Output the [x, y] coordinate of the center of the cell containing the given text.  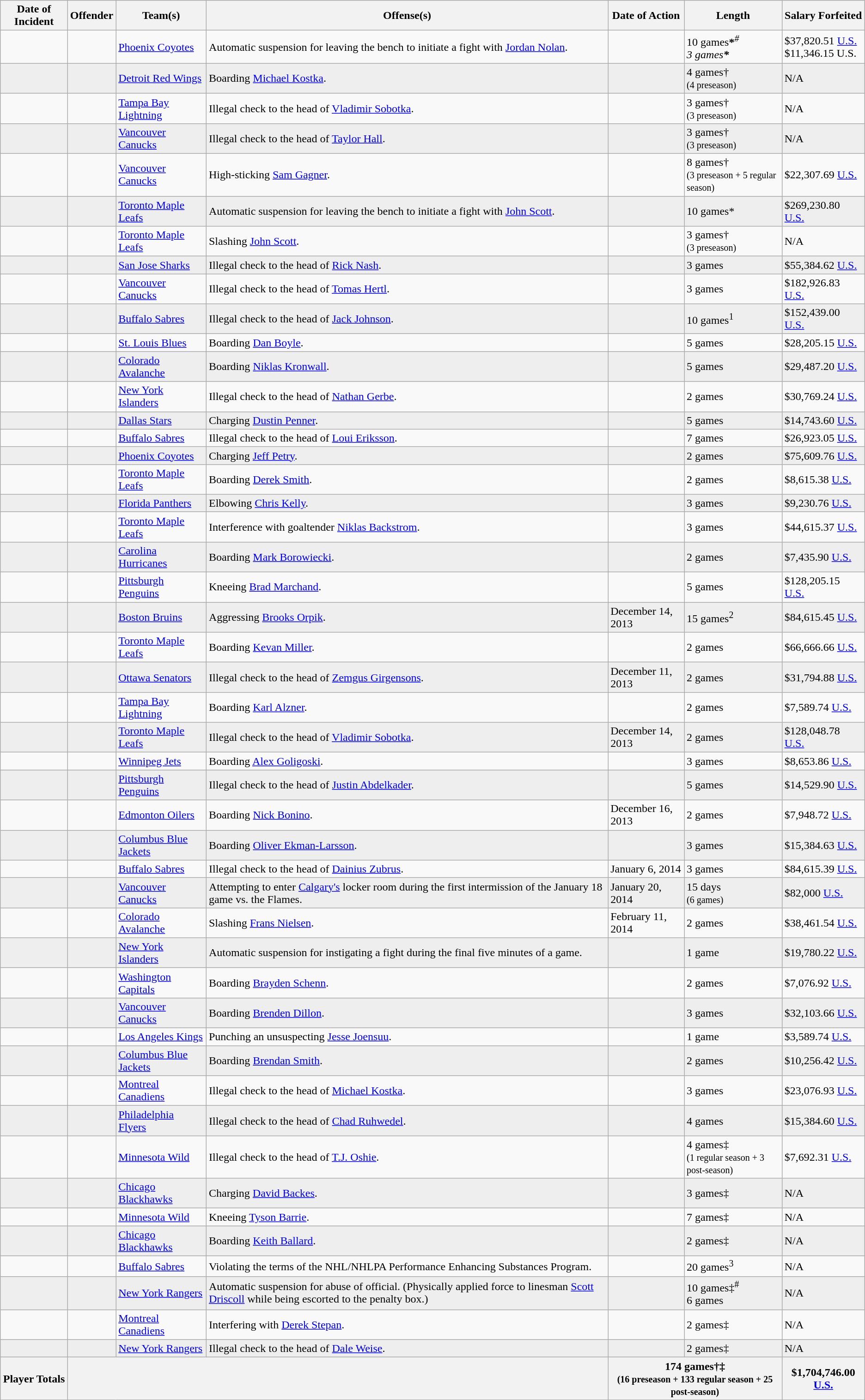
$31,794.88 U.S. [823, 677]
$7,948.72 U.S. [823, 815]
7 games [733, 438]
Automatic suspension for abuse of official. (Physically applied force to linesman Scott Driscoll while being escorted to the penalty box.) [407, 1293]
Illegal check to the head of Rick Nash. [407, 265]
Illegal check to the head of Nathan Gerbe. [407, 396]
January 20, 2014 [646, 892]
$28,205.15 U.S. [823, 343]
$30,769.24 U.S. [823, 396]
Boarding Nick Bonino. [407, 815]
Illegal check to the head of Chad Ruhwedel. [407, 1121]
$66,666.66 U.S. [823, 648]
20 games3 [733, 1267]
$44,615.37 U.S. [823, 527]
3 games‡ [733, 1194]
15 days (6 games) [733, 892]
Boarding Brayden Schenn. [407, 983]
$14,743.60 U.S. [823, 420]
Kneeing Brad Marchand. [407, 588]
7 games‡ [733, 1217]
$82,000 U.S. [823, 892]
$37,820.51 U.S.$11,346.15 U.S. [823, 47]
December 16, 2013 [646, 815]
Illegal check to the head of Dainius Zubrus. [407, 869]
Boarding Oliver Ekman-Larsson. [407, 845]
4 games [733, 1121]
Player Totals [34, 1378]
$8,615.38 U.S. [823, 479]
High-sticking Sam Gagner. [407, 175]
Philadelphia Flyers [161, 1121]
Boarding Mark Borowiecki. [407, 557]
Boarding Dan Boyle. [407, 343]
Date of Action [646, 16]
Charging Jeff Petry. [407, 455]
$7,435.90 U.S. [823, 557]
4 games‡ (1 regular season + 3 post-season) [733, 1157]
Edmonton Oilers [161, 815]
Boarding Alex Goligoski. [407, 761]
St. Louis Blues [161, 343]
Punching an unsuspecting Jesse Joensuu. [407, 1037]
Boarding Niklas Kronwall. [407, 367]
$128,048.78 U.S. [823, 737]
Offender [91, 16]
Date of Incident [34, 16]
Aggressing Brooks Orpik. [407, 617]
Automatic suspension for instigating a fight during the final five minutes of a game. [407, 952]
Boarding Karl Alzner. [407, 708]
$15,384.60 U.S. [823, 1121]
Boston Bruins [161, 617]
8 games† (3 preseason + 5 regular season) [733, 175]
4 games† (4 preseason) [733, 79]
Offense(s) [407, 16]
$84,615.39 U.S. [823, 869]
Illegal check to the head of Taylor Hall. [407, 139]
Boarding Michael Kostka. [407, 79]
$7,692.31 U.S. [823, 1157]
Carolina Hurricanes [161, 557]
Elbowing Chris Kelly. [407, 503]
15 games2 [733, 617]
Slashing Frans Nielsen. [407, 923]
Florida Panthers [161, 503]
Detroit Red Wings [161, 79]
$1,704,746.00 U.S. [823, 1378]
Dallas Stars [161, 420]
Illegal check to the head of Loui Eriksson. [407, 438]
Illegal check to the head of Zemgus Girgensons. [407, 677]
$32,103.66 U.S. [823, 1012]
Slashing John Scott. [407, 241]
$182,926.83 U.S. [823, 289]
Automatic suspension for leaving the bench to initiate a fight with John Scott. [407, 212]
$22,307.69 U.S. [823, 175]
$128,205.15 U.S. [823, 588]
Automatic suspension for leaving the bench to initiate a fight with Jordan Nolan. [407, 47]
$14,529.90 U.S. [823, 785]
Interference with goaltender Niklas Backstrom. [407, 527]
Salary Forfeited [823, 16]
$38,461.54 U.S. [823, 923]
Length [733, 16]
February 11, 2014 [646, 923]
$10,256.42 U.S. [823, 1061]
Ottawa Senators [161, 677]
$23,076.93 U.S. [823, 1091]
Charging Dustin Penner. [407, 420]
Attempting to enter Calgary's locker room during the first intermission of the January 18 game vs. the Flames. [407, 892]
Washington Capitals [161, 983]
Boarding Brendan Smith. [407, 1061]
Illegal check to the head of Jack Johnson. [407, 319]
Boarding Keith Ballard. [407, 1241]
Winnipeg Jets [161, 761]
Team(s) [161, 16]
December 11, 2013 [646, 677]
Boarding Kevan Miller. [407, 648]
Violating the terms of the NHL/NHLPA Performance Enhancing Substances Program. [407, 1267]
10 games*#3 games* [733, 47]
Illegal check to the head of T.J. Oshie. [407, 1157]
Interfering with Derek Stepan. [407, 1325]
$55,384.62 U.S. [823, 265]
$75,609.76 U.S. [823, 455]
Illegal check to the head of Tomas Hertl. [407, 289]
Boarding Brenden Dillon. [407, 1012]
10 games‡#6 games [733, 1293]
January 6, 2014 [646, 869]
Charging David Backes. [407, 1194]
$8,653.86 U.S. [823, 761]
10 games* [733, 212]
174 games†‡ (16 preseason + 133 regular season + 25 post-season) [695, 1378]
$15,384.63 U.S. [823, 845]
Illegal check to the head of Michael Kostka. [407, 1091]
$7,076.92 U.S. [823, 983]
San Jose Sharks [161, 265]
$84,615.45 U.S. [823, 617]
$26,923.05 U.S. [823, 438]
Los Angeles Kings [161, 1037]
$3,589.74 U.S. [823, 1037]
$269,230.80 U.S. [823, 212]
$19,780.22 U.S. [823, 952]
Boarding Derek Smith. [407, 479]
Illegal check to the head of Dale Weise. [407, 1348]
$9,230.76 U.S. [823, 503]
Kneeing Tyson Barrie. [407, 1217]
$152,439.00 U.S. [823, 319]
10 games1 [733, 319]
Illegal check to the head of Justin Abdelkader. [407, 785]
$29,487.20 U.S. [823, 367]
$7,589.74 U.S. [823, 708]
